Provide the (X, Y) coordinate of the cell's center where the given text is located.  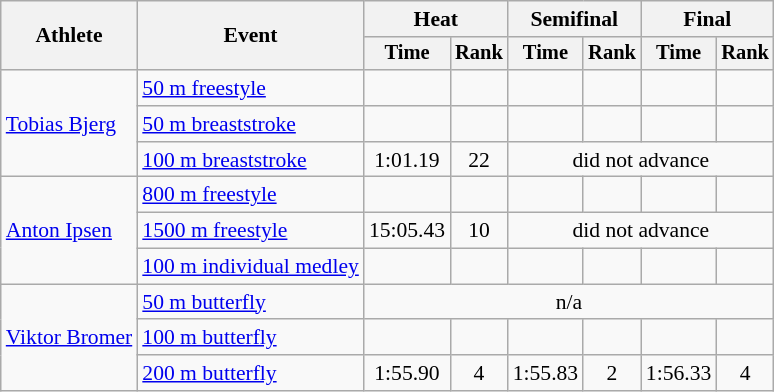
100 m individual medley (250, 267)
1500 m freestyle (250, 231)
n/a (569, 302)
2 (612, 373)
Event (250, 36)
10 (479, 231)
22 (479, 160)
50 m breaststroke (250, 124)
Heat (436, 19)
1:56.33 (678, 373)
800 m freestyle (250, 195)
1:01.19 (407, 160)
50 m butterfly (250, 302)
Tobias Bjerg (70, 124)
Athlete (70, 36)
Viktor Bromer (70, 338)
1:55.90 (407, 373)
100 m butterfly (250, 338)
Semifinal (574, 19)
Final (708, 19)
15:05.43 (407, 231)
50 m freestyle (250, 88)
Anton Ipsen (70, 230)
100 m breaststroke (250, 160)
1:55.83 (546, 373)
200 m butterfly (250, 373)
